For the text-containing cell, return its midpoint in [X, Y] coordinate format. 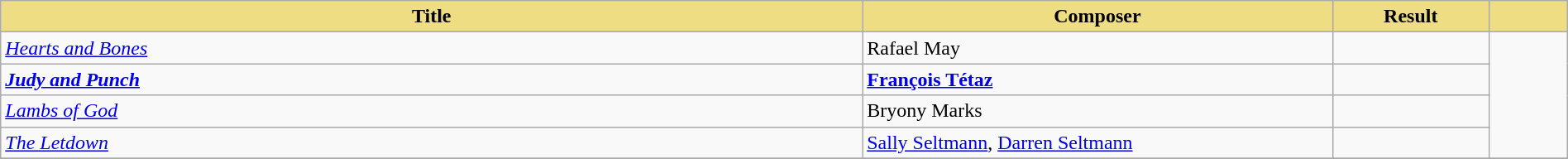
Sally Seltmann, Darren Seltmann [1097, 142]
Hearts and Bones [432, 48]
Bryony Marks [1097, 111]
François Tétaz [1097, 79]
The Letdown [432, 142]
Rafael May [1097, 48]
Result [1411, 17]
Title [432, 17]
Lambs of God [432, 111]
Judy and Punch [432, 79]
Composer [1097, 17]
